Extract the (X, Y) coordinate from the center of the cell holding the provided text.  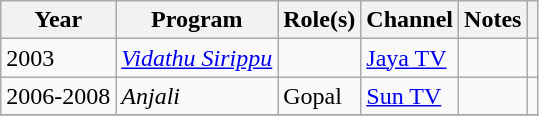
Channel (410, 20)
Role(s) (320, 20)
2003 (58, 58)
2006-2008 (58, 96)
Year (58, 20)
Vidathu Sirippu (197, 58)
Sun TV (410, 96)
Program (197, 20)
Notes (493, 20)
Anjali (197, 96)
Gopal (320, 96)
Jaya TV (410, 58)
